Search for the cell housing the specified text and yield its [x, y] center coordinate. 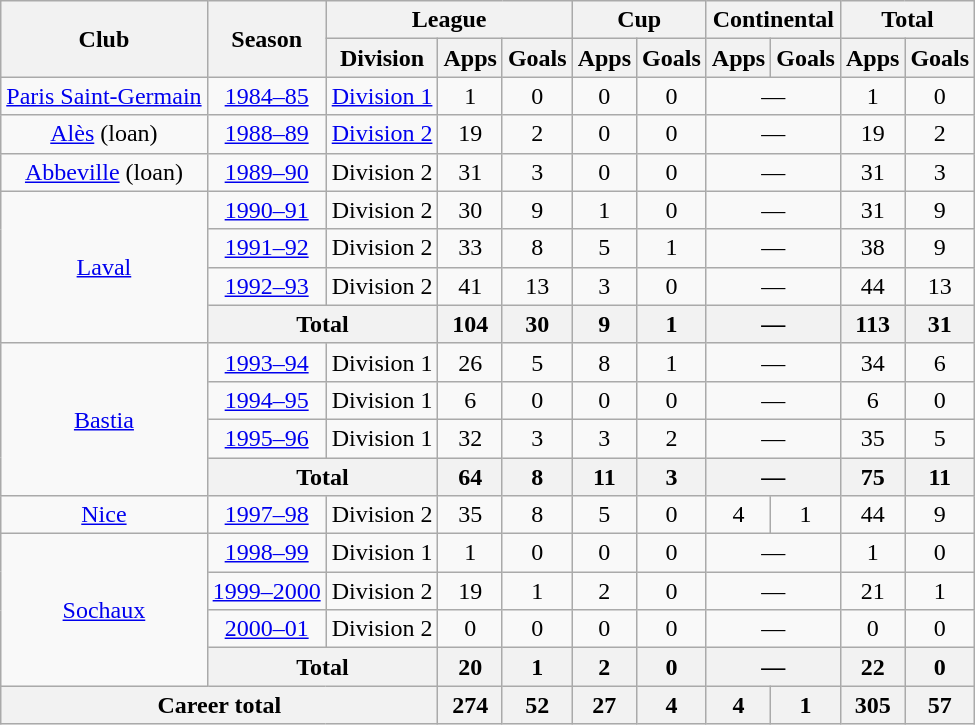
Career total [220, 705]
1998–99 [266, 553]
52 [537, 705]
2000–01 [266, 629]
Laval [104, 267]
1989–90 [266, 172]
27 [604, 705]
1988–89 [266, 134]
League [449, 20]
64 [470, 477]
1994–95 [266, 400]
33 [470, 248]
104 [470, 324]
305 [872, 705]
21 [872, 591]
Division [382, 58]
Nice [104, 515]
Season [266, 39]
113 [872, 324]
Continental [773, 20]
Alès (loan) [104, 134]
1992–93 [266, 286]
75 [872, 477]
Club [104, 39]
Abbeville (loan) [104, 172]
Paris Saint-Germain [104, 96]
1997–98 [266, 515]
20 [470, 667]
Bastia [104, 419]
38 [872, 248]
Cup [639, 20]
1999–2000 [266, 591]
57 [940, 705]
1991–92 [266, 248]
1995–96 [266, 438]
1990–91 [266, 210]
22 [872, 667]
34 [872, 362]
26 [470, 362]
32 [470, 438]
1993–94 [266, 362]
274 [470, 705]
41 [470, 286]
Sochaux [104, 610]
1984–85 [266, 96]
